Locate the cell with the specified text and output its (X, Y) center coordinate. 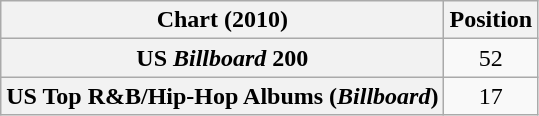
US Top R&B/Hip-Hop Albums (Billboard) (222, 96)
Chart (2010) (222, 20)
52 (491, 58)
17 (491, 96)
US Billboard 200 (222, 58)
Position (491, 20)
